Capture the cell that displays the provided text and extract its (X, Y) central coordinate. 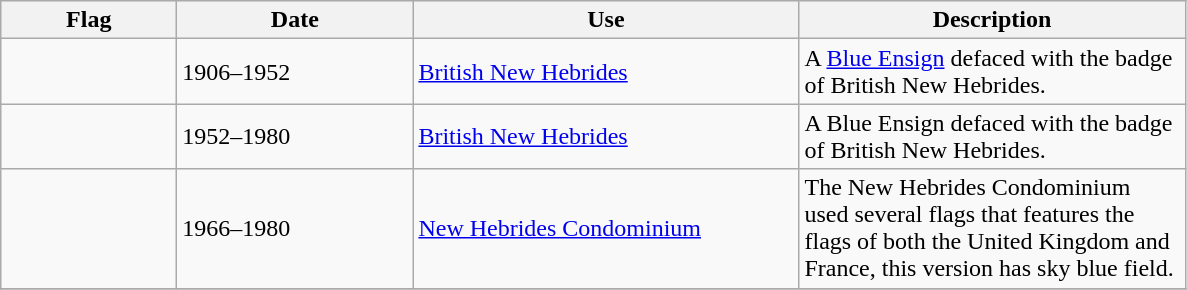
1952–1980 (295, 136)
Use (606, 20)
1966–1980 (295, 228)
Description (992, 20)
The New Hebrides Condominium used several flags that features the flags of both the United Kingdom and France, this version has sky blue field. (992, 228)
1906–1952 (295, 72)
Flag (89, 20)
Date (295, 20)
New Hebrides Condominium (606, 228)
